Identify which cell holds the provided text, then report its [X, Y] central coordinate. 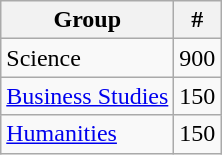
Science [88, 58]
900 [198, 58]
Business Studies [88, 96]
# [198, 20]
Group [88, 20]
Humanities [88, 134]
